Pinpoint the cell where the given text exists, returning its (x, y) midpoint coordinate. 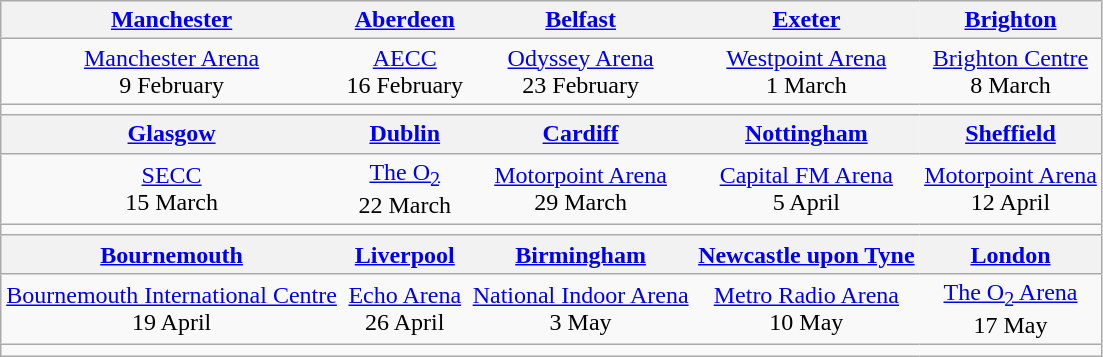
The O222 March (405, 188)
Echo Arena26 April (405, 308)
Newcastle upon Tyne (806, 254)
Exeter (806, 20)
AECC16 February (405, 72)
Cardiff (580, 134)
Dublin (405, 134)
Glasgow (172, 134)
Capital FM Arena5 April (806, 188)
Bournemouth (172, 254)
Belfast (580, 20)
The O2 Arena17 May (1010, 308)
Manchester Arena9 February (172, 72)
London (1010, 254)
Westpoint Arena1 March (806, 72)
Liverpool (405, 254)
Bournemouth International Centre19 April (172, 308)
Brighton (1010, 20)
SECC15 March (172, 188)
Sheffield (1010, 134)
Aberdeen (405, 20)
Manchester (172, 20)
Nottingham (806, 134)
National Indoor Arena3 May (580, 308)
Brighton Centre8 March (1010, 72)
Birmingham (580, 254)
Odyssey Arena23 February (580, 72)
Metro Radio Arena10 May (806, 308)
Motorpoint Arena12 April (1010, 188)
Motorpoint Arena29 March (580, 188)
